Return the (x, y) coordinate for the center point of the cell that contains the specified text.  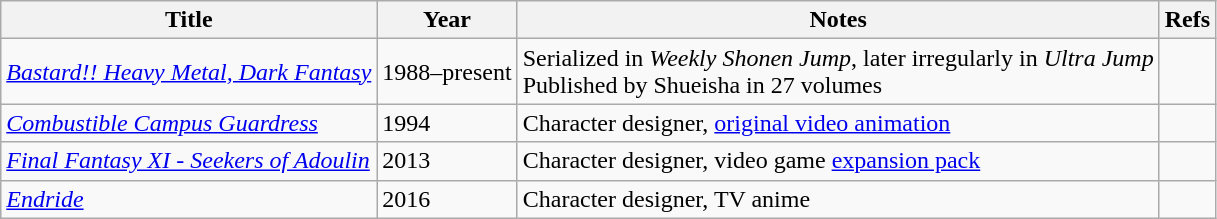
2013 (447, 161)
Combustible Campus Guardress (189, 123)
Year (447, 20)
Serialized in Weekly Shonen Jump, later irregularly in Ultra Jump Published by Shueisha in 27 volumes (838, 72)
1994 (447, 123)
Refs (1187, 20)
Title (189, 20)
Character designer, video game expansion pack (838, 161)
1988–present (447, 72)
2016 (447, 199)
Endride (189, 199)
Bastard!! Heavy Metal, Dark Fantasy (189, 72)
Character designer, original video animation (838, 123)
Final Fantasy XI - Seekers of Adoulin (189, 161)
Notes (838, 20)
Character designer, TV anime (838, 199)
